Identify which cell holds the provided text, then report its [X, Y] central coordinate. 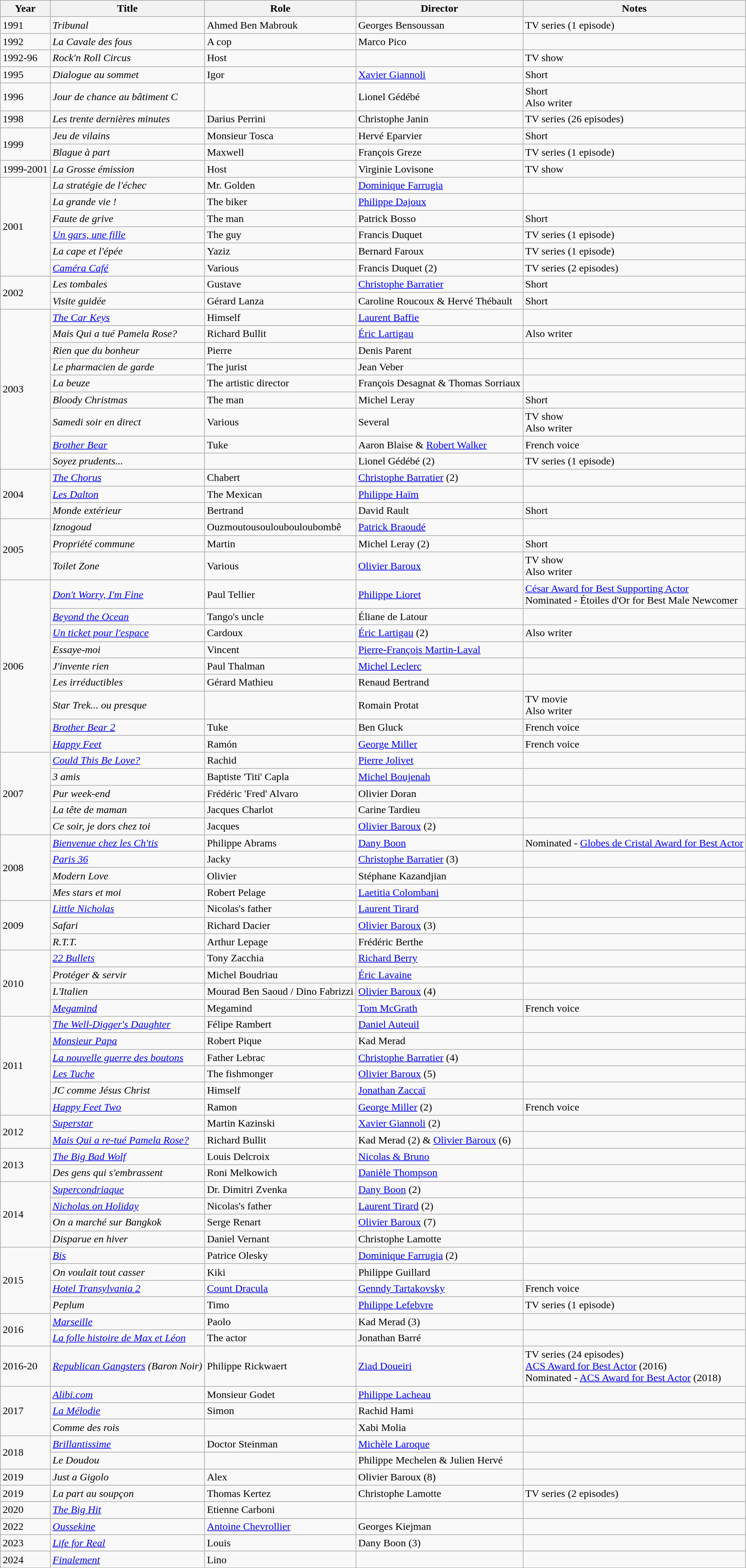
Christophe Barratier [440, 284]
Louis [280, 1543]
Visite guidée [127, 301]
Essaye-moi [127, 650]
3 amis [127, 777]
The jurist [280, 367]
The biker [280, 202]
2008 [25, 868]
On a marché sur Bangkok [127, 1222]
2016 [25, 1330]
Simon [280, 1411]
Gérard Mathieu [280, 683]
Un gars, une fille [127, 235]
Ouzmoutousouloubouloubombê [280, 527]
Michel Boudriau [280, 975]
Denis Parent [440, 350]
La tête de maman [127, 810]
Alibi.com [127, 1395]
La Cavale des fous [127, 42]
Pierre [280, 350]
Jonathan Barré [440, 1338]
Gérard Lanza [280, 301]
Francis Duquet (2) [440, 268]
Éric Lavaine [440, 975]
ShortAlso writer [634, 97]
Frédéric Berthe [440, 942]
Mourad Ben Saoud / Dino Fabrizzi [280, 991]
Vincent [280, 650]
Star Trek... ou presque [127, 705]
2009 [25, 925]
Dany Boon (3) [440, 1543]
Kad Merad [440, 1041]
Patrick Braoudé [440, 527]
Philippe Mechelen & Julien Hervé [440, 1460]
Jacky [280, 859]
Georges Bensoussan [440, 25]
Christophe Janin [440, 119]
Rock'n Roll Circus [127, 58]
François Desagnat & Thomas Sorriaux [440, 383]
Brother Bear 2 [127, 727]
Philippe Lioret [440, 594]
Father Lebrac [280, 1058]
Doctor Steinman [280, 1444]
Xabi Molia [440, 1428]
Serge Renart [280, 1222]
Ramon [280, 1107]
Les Tuche [127, 1074]
Safari [127, 925]
Renaud Bertrand [440, 683]
2016-20 [25, 1366]
Éric Lartigau (2) [440, 633]
Paul Tellier [280, 594]
Paris 36 [127, 859]
Ramón [280, 744]
Roni Melkowich [280, 1173]
2013 [25, 1165]
Dany Boon (2) [440, 1189]
Brother Bear [127, 444]
Georges Kiejman [440, 1526]
Tribunal [127, 25]
2022 [25, 1526]
Xavier Giannoli [440, 75]
Des gens qui s'embrassent [127, 1173]
Olivier Baroux (3) [440, 925]
Un ticket pour l'espace [127, 633]
Lionel Gédébé [440, 97]
Danièle Thompson [440, 1173]
2024 [25, 1559]
Arthur Lepage [280, 942]
1992 [25, 42]
Paul Thalman [280, 666]
Michel Leray [440, 400]
Xavier Giannoli (2) [440, 1124]
Olivier Baroux (7) [440, 1222]
Philippe Rickwaert [280, 1366]
Nicholas on Holiday [127, 1206]
Year [25, 9]
1999-2001 [25, 169]
Blague à part [127, 152]
George Miller (2) [440, 1107]
Daniel Vernant [280, 1239]
Virginie Lovisone [440, 169]
Lionel Gédébé (2) [440, 461]
Modern Love [127, 876]
2002 [25, 293]
2006 [25, 666]
Nominated - Globes de Cristal Award for Best Actor [634, 843]
Darius Perrini [280, 119]
Don't Worry, I'm Fine [127, 594]
Martin [280, 544]
2004 [25, 494]
1999 [25, 144]
Jour de chance au bâtiment C [127, 97]
Jacques [280, 826]
Robert Pelage [280, 892]
Kiki [280, 1272]
Dominique Farrugia (2) [440, 1255]
Faute de grive [127, 218]
Bertrand [280, 511]
Carine Tardieu [440, 810]
Propriété commune [127, 544]
Philippe Dajoux [440, 202]
22 Bullets [127, 958]
Dominique Farrugia [440, 185]
Philippe Lacheau [440, 1395]
Dr. Dimitri Zvenka [280, 1189]
1996 [25, 97]
The Big Hit [127, 1510]
Éric Lartigau [440, 334]
Richard Dacier [280, 925]
The actor [280, 1338]
2023 [25, 1543]
Oussekine [127, 1526]
Yaziz [280, 252]
Olivier Baroux (8) [440, 1477]
1992-96 [25, 58]
Christophe Barratier (3) [440, 859]
Dany Boon [440, 843]
Bienvenue chez les Ch'tis [127, 843]
Igor [280, 75]
Stéphane Kazandjian [440, 876]
Chabert [280, 477]
Laurent Tirard (2) [440, 1206]
Patrick Bosso [440, 218]
2003 [25, 389]
Les Dalton [127, 494]
The artistic director [280, 383]
Timo [280, 1305]
Jonathan Zaccaï [440, 1091]
Laurent Baffie [440, 317]
Le Doudou [127, 1460]
La stratégie de l'échec [127, 185]
Tango's uncle [280, 617]
Could This Be Love? [127, 760]
Finalement [127, 1559]
A cop [280, 42]
Rachid Hami [440, 1411]
Éliane de Latour [440, 617]
2018 [25, 1452]
Tony Zacchia [280, 958]
Toilet Zone [127, 566]
Les tombales [127, 284]
Olivier Baroux [440, 566]
Brillantissime [127, 1444]
Antoine Chevrollier [280, 1526]
2015 [25, 1280]
Samedi soir en direct [127, 422]
La folle histoire de Max et Léon [127, 1338]
La part au soupçon [127, 1493]
François Greze [440, 152]
Tom McGrath [440, 1008]
Notes [634, 9]
Ziad Doueiri [440, 1366]
Title [127, 9]
Mes stars et moi [127, 892]
La Grosse émission [127, 169]
Dialogue au sommet [127, 75]
Mais Qui a tué Pamela Rose? [127, 334]
Just a Gigolo [127, 1477]
Beyond the Ocean [127, 617]
2012 [25, 1132]
César Award for Best Supporting ActorNominated - Étoiles d'Or for Best Male Newcomer [634, 594]
Hotel Transylvania 2 [127, 1288]
Marco Pico [440, 42]
Little Nicholas [127, 909]
Protéger & servir [127, 975]
Philippe Abrams [280, 843]
Happy Feet Two [127, 1107]
Peplum [127, 1305]
Ce soir, je dors chez toi [127, 826]
2007 [25, 793]
Ahmed Ben Mabrouk [280, 25]
Philippe Haïm [440, 494]
Paolo [280, 1321]
Olivier Baroux (2) [440, 826]
Kad Merad (2) & Olivier Baroux (6) [440, 1140]
Christophe Barratier (4) [440, 1058]
David Rault [440, 511]
TV series (26 episodes) [634, 119]
Les irréductibles [127, 683]
La beuze [127, 383]
Pur week-end [127, 793]
Olivier Doran [440, 793]
Bernard Faroux [440, 252]
Bloody Christmas [127, 400]
Jeu de vilains [127, 136]
Olivier Baroux (4) [440, 991]
Robert Pique [280, 1041]
TV movieAlso writer [634, 705]
J'invente rien [127, 666]
Gustave [280, 284]
Count Dracula [280, 1288]
Soyez prudents... [127, 461]
La Mélodie [127, 1411]
Les trente dernières minutes [127, 119]
Le pharmacien de garde [127, 367]
Comme des rois [127, 1428]
Alex [280, 1477]
Caméra Café [127, 268]
Life for Real [127, 1543]
The guy [280, 235]
Kad Merad (3) [440, 1321]
Olivier Baroux (5) [440, 1074]
Lino [280, 1559]
Michel Leclerc [440, 666]
2005 [25, 550]
1998 [25, 119]
Christophe Barratier (2) [440, 477]
2001 [25, 226]
Pierre-François Martin-Laval [440, 650]
Olivier [280, 876]
George Miller [440, 744]
2020 [25, 1510]
The Chorus [127, 477]
Happy Feet [127, 744]
Aaron Blaise & Robert Walker [440, 444]
Laetitia Colombani [440, 892]
Jean Veber [440, 367]
Genndy Tartakovsky [440, 1288]
Baptiste 'Titi' Capla [280, 777]
The Mexican [280, 494]
Several [440, 422]
Etienne Carboni [280, 1510]
Superstar [127, 1124]
La grande vie ! [127, 202]
The Big Bad Wolf [127, 1156]
The fishmonger [280, 1074]
On voulait tout casser [127, 1272]
Félipe Rambert [280, 1024]
1991 [25, 25]
Bis [127, 1255]
Nicolas & Bruno [440, 1156]
Pierre Jolivet [440, 760]
Romain Protat [440, 705]
Monsieur Tosca [280, 136]
2010 [25, 983]
Monsieur Papa [127, 1041]
Hervé Eparvier [440, 136]
Michel Boujenah [440, 777]
TV series (24 episodes)ACS Award for Best Actor (2016)Nominated - ACS Award for Best Actor (2018) [634, 1366]
Marseille [127, 1321]
Iznogoud [127, 527]
Ben Gluck [440, 727]
2011 [25, 1065]
Martin Kazinski [280, 1124]
Rien que du bonheur [127, 350]
Monde extérieur [127, 511]
Caroline Roucoux & Hervé Thébault [440, 301]
Rachid [280, 760]
Laurent Tirard [440, 909]
Michèle Laroque [440, 1444]
Jacques Charlot [280, 810]
Monsieur Godet [280, 1395]
La nouvelle guerre des boutons [127, 1058]
The Well-Digger's Daughter [127, 1024]
1995 [25, 75]
Louis Delcroix [280, 1156]
Philippe Guillard [440, 1272]
Director [440, 9]
Daniel Auteuil [440, 1024]
Mais Qui a re-tué Pamela Rose? [127, 1140]
Disparue en hiver [127, 1239]
Frédéric 'Fred' Alvaro [280, 793]
Mr. Golden [280, 185]
La cape et l'épée [127, 252]
Patrice Olesky [280, 1255]
Republican Gangsters (Baron Noir) [127, 1366]
Philippe Lefebvre [440, 1305]
Francis Duquet [440, 235]
2014 [25, 1214]
The Car Keys [127, 317]
L'Italien [127, 991]
R.T.T. [127, 942]
Thomas Kertez [280, 1493]
Michel Leray (2) [440, 544]
Maxwell [280, 152]
Richard Berry [440, 958]
JC comme Jésus Christ [127, 1091]
2017 [25, 1411]
Supercondriaque [127, 1189]
Role [280, 9]
Cardoux [280, 633]
